Find where the given text appears and provide that cell's center as [x, y] coordinate. 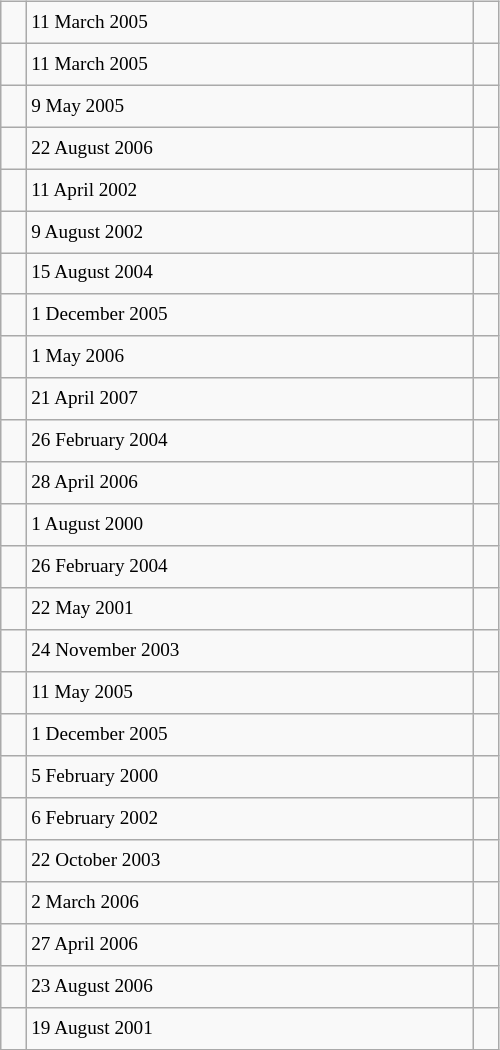
22 October 2003 [250, 861]
1 August 2000 [250, 525]
28 April 2006 [250, 483]
19 August 2001 [250, 1028]
24 November 2003 [250, 651]
11 April 2002 [250, 190]
15 August 2004 [250, 274]
6 February 2002 [250, 819]
22 August 2006 [250, 148]
2 March 2006 [250, 902]
9 May 2005 [250, 106]
23 August 2006 [250, 986]
21 April 2007 [250, 399]
11 May 2005 [250, 693]
9 August 2002 [250, 232]
1 May 2006 [250, 357]
22 May 2001 [250, 609]
5 February 2000 [250, 777]
27 April 2006 [250, 944]
